From the cell containing the given text, extract its center point as (x, y) coordinate. 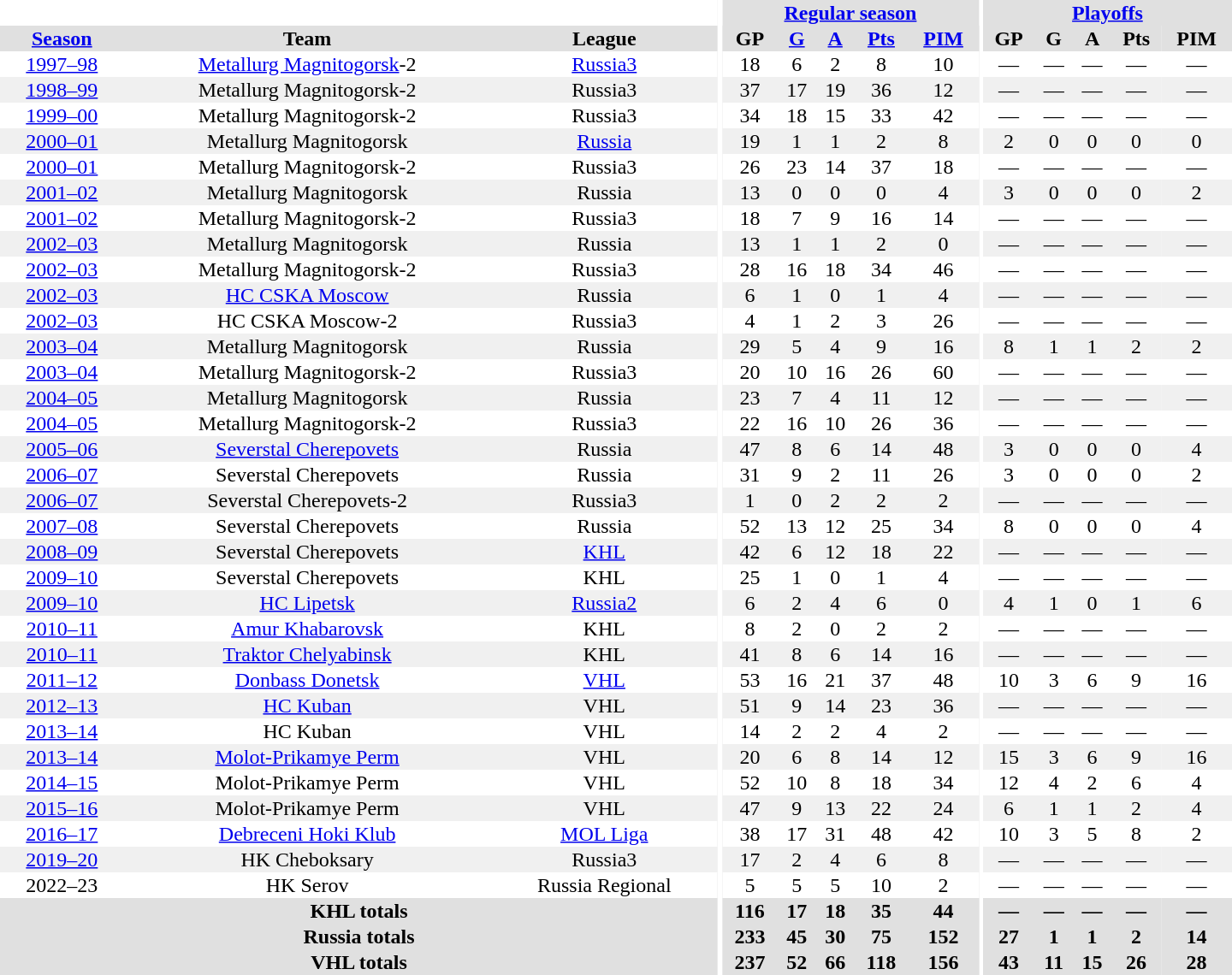
116 (749, 911)
233 (749, 937)
156 (943, 962)
Russia Regional (605, 885)
30 (835, 937)
60 (943, 372)
HC CSKA Moscow-2 (308, 321)
45 (797, 937)
53 (749, 680)
Russia totals (359, 937)
HC CSKA Moscow (308, 295)
Team (308, 38)
237 (749, 962)
46 (943, 269)
2014–15 (62, 783)
2008–09 (62, 552)
118 (881, 962)
Donbass Donetsk (308, 680)
21 (835, 680)
Traktor Chelyabinsk (308, 654)
Playoffs (1107, 13)
Regular season (850, 13)
HC Lipetsk (308, 603)
KHL totals (359, 911)
1998–99 (62, 90)
27 (1009, 937)
51 (749, 706)
38 (749, 834)
75 (881, 937)
2022–23 (62, 885)
2011–12 (62, 680)
2015–16 (62, 808)
2016–17 (62, 834)
2019–20 (62, 860)
Amur Khabarovsk (308, 629)
Severstal Cherepovets-2 (308, 500)
1997–98 (62, 64)
Russia2 (605, 603)
152 (943, 937)
League (605, 38)
29 (749, 346)
HK Cheboksary (308, 860)
33 (881, 115)
VHL totals (359, 962)
44 (943, 911)
MOL Liga (605, 834)
Season (62, 38)
2012–13 (62, 706)
HK Serov (308, 885)
43 (1009, 962)
Debreceni Hoki Klub (308, 834)
41 (749, 654)
66 (835, 962)
2005–06 (62, 449)
2007–08 (62, 526)
35 (881, 911)
1999–00 (62, 115)
24 (943, 808)
